Output the (X, Y) coordinate of the center of the cell containing the given text.  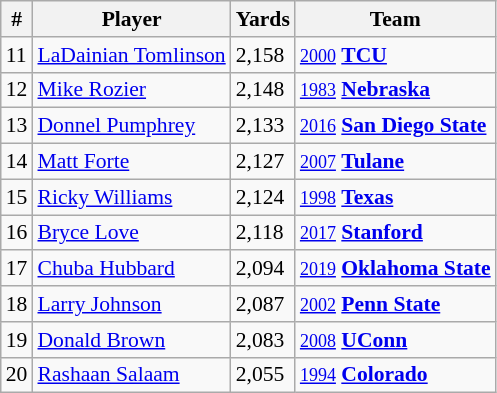
Donald Brown (131, 340)
2016 San Diego State (396, 126)
Player (131, 19)
20 (17, 375)
2,127 (263, 162)
18 (17, 304)
Bryce Love (131, 233)
2007 Tulane (396, 162)
15 (17, 197)
14 (17, 162)
Mike Rozier (131, 90)
Ricky Williams (131, 197)
LaDainian Tomlinson (131, 55)
2,087 (263, 304)
Team (396, 19)
1983 Nebraska (396, 90)
2,055 (263, 375)
2,133 (263, 126)
Larry Johnson (131, 304)
Chuba Hubbard (131, 269)
11 (17, 55)
Donnel Pumphrey (131, 126)
2,118 (263, 233)
17 (17, 269)
2,083 (263, 340)
2000 TCU (396, 55)
Matt Forte (131, 162)
16 (17, 233)
2,148 (263, 90)
# (17, 19)
1998 Texas (396, 197)
1994 Colorado (396, 375)
Yards (263, 19)
2,124 (263, 197)
2002 Penn State (396, 304)
12 (17, 90)
2019 Oklahoma State (396, 269)
19 (17, 340)
2008 UConn (396, 340)
2,094 (263, 269)
13 (17, 126)
2017 Stanford (396, 233)
2,158 (263, 55)
Rashaan Salaam (131, 375)
